Locate the cell with the specified text and output its [X, Y] center coordinate. 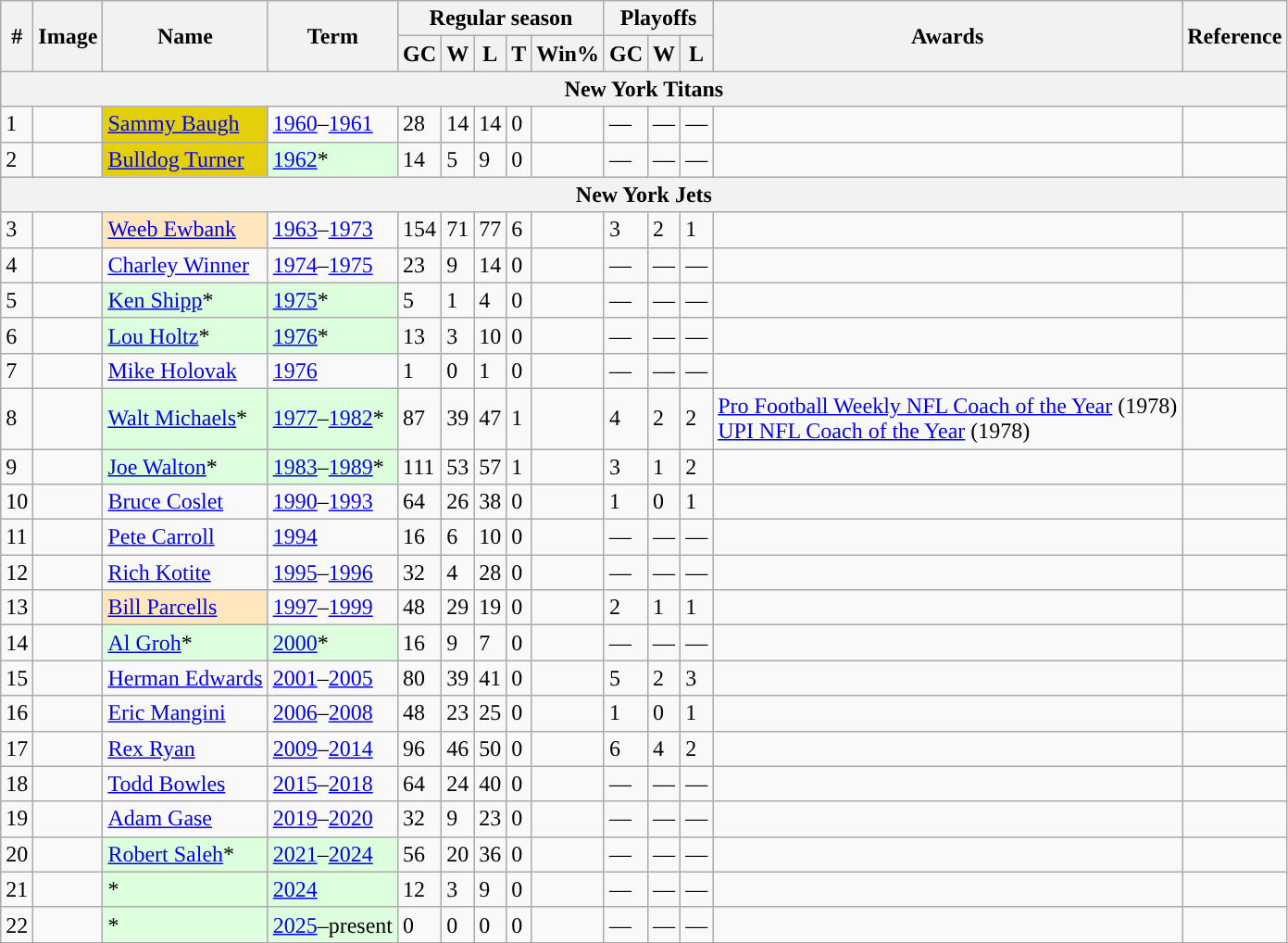
1983–1989* [332, 466]
1960–1961 [332, 124]
1976* [332, 335]
17 [17, 748]
2019–2020 [332, 819]
36 [491, 854]
1976 [332, 371]
Al Groh* [185, 643]
Adam Gase [185, 819]
21 [17, 889]
50 [491, 748]
Win% [569, 54]
24 [457, 784]
40 [491, 784]
57 [491, 466]
Joe Walton* [185, 466]
41 [491, 678]
Robert Saleh* [185, 854]
Image [69, 36]
47 [491, 419]
2025–present [332, 924]
New York Titans [644, 89]
Awards [948, 36]
2000* [332, 643]
Eric Mangini [185, 713]
26 [457, 502]
11 [17, 537]
Herman Edwards [185, 678]
Reference [1235, 36]
Walt Michaels* [185, 419]
Pete Carroll [185, 537]
1974–1975 [332, 265]
Charley Winner [185, 265]
53 [457, 466]
Regular season [502, 19]
1962* [332, 159]
Todd Bowles [185, 784]
80 [420, 678]
96 [420, 748]
Rex Ryan [185, 748]
1975* [332, 300]
1963–1973 [332, 230]
154 [420, 230]
Sammy Baugh [185, 124]
1994 [332, 537]
Playoffs [657, 19]
Ken Shipp* [185, 300]
2009–2014 [332, 748]
2001–2005 [332, 678]
Bruce Coslet [185, 502]
T [519, 54]
2024 [332, 889]
15 [17, 678]
1990–1993 [332, 502]
29 [457, 608]
111 [420, 466]
1997–1999 [332, 608]
71 [457, 230]
Weeb Ewbank [185, 230]
46 [457, 748]
Name [185, 36]
Bulldog Turner [185, 159]
22 [17, 924]
2015–2018 [332, 784]
Rich Kotite [185, 572]
2021–2024 [332, 854]
Bill Parcells [185, 608]
87 [420, 419]
18 [17, 784]
1977–1982* [332, 419]
56 [420, 854]
Lou Holtz* [185, 335]
25 [491, 713]
Pro Football Weekly NFL Coach of the Year (1978)UPI NFL Coach of the Year (1978) [948, 419]
Mike Holovak [185, 371]
8 [17, 419]
38 [491, 502]
2006–2008 [332, 713]
1995–1996 [332, 572]
Term [332, 36]
# [17, 36]
New York Jets [644, 195]
77 [491, 230]
